Identify which cell holds the provided text, then report its [x, y] central coordinate. 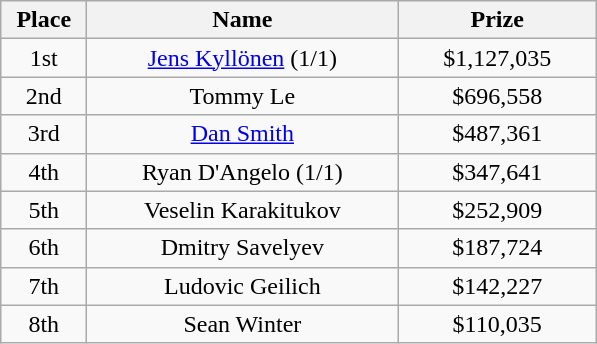
$142,227 [498, 286]
Place [44, 20]
$187,724 [498, 248]
Sean Winter [242, 324]
1st [44, 58]
2nd [44, 96]
Dmitry Savelyev [242, 248]
Name [242, 20]
$696,558 [498, 96]
Veselin Karakitukov [242, 210]
$487,361 [498, 134]
Jens Kyllönen (1/1) [242, 58]
3rd [44, 134]
7th [44, 286]
4th [44, 172]
Prize [498, 20]
8th [44, 324]
Tommy Le [242, 96]
$347,641 [498, 172]
$1,127,035 [498, 58]
Ryan D'Angelo (1/1) [242, 172]
$252,909 [498, 210]
$110,035 [498, 324]
Ludovic Geilich [242, 286]
6th [44, 248]
5th [44, 210]
Dan Smith [242, 134]
